Find where the given text appears and provide that cell's center as [x, y] coordinate. 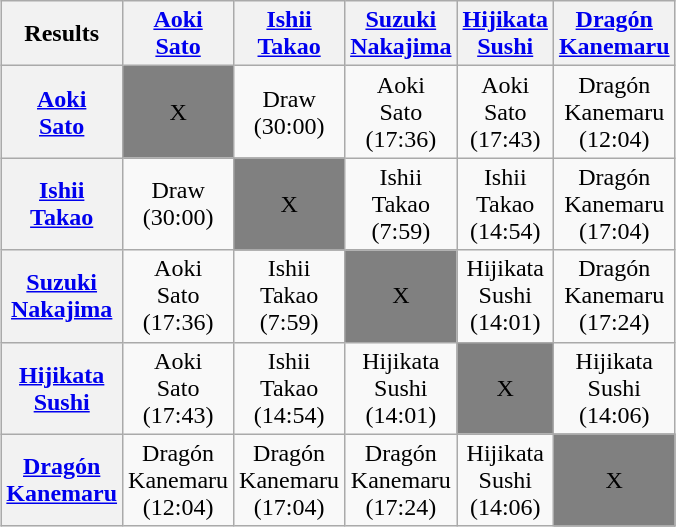
Results [62, 34]
